Determine the [x, y] coordinate at the center of the cell enclosing the given text.  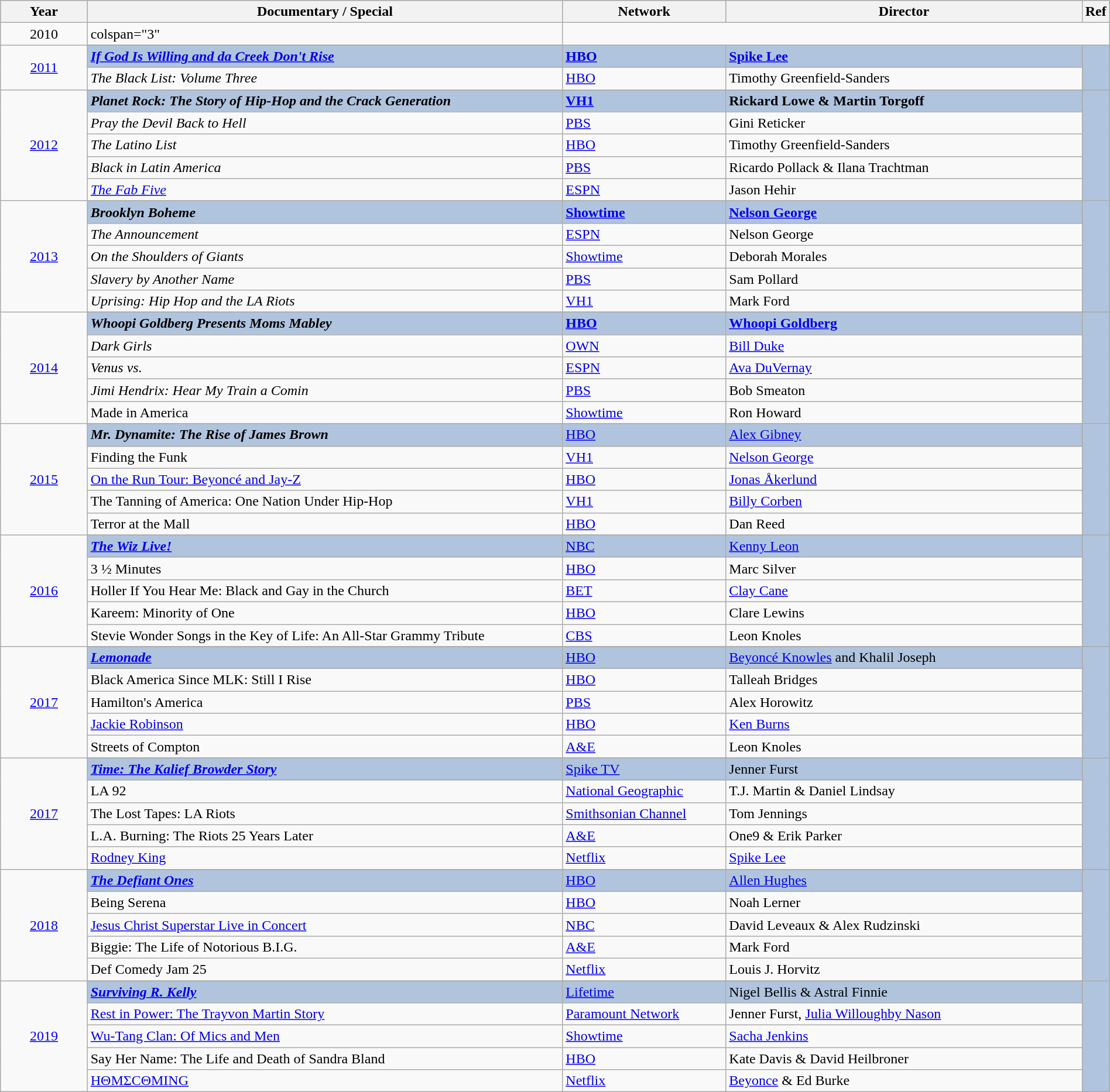
Finding the Funk [325, 457]
2012 [44, 145]
The Wiz Live! [325, 546]
Gini Reticker [904, 123]
Sacha Jenkins [904, 1036]
The Tanning of America: One Nation Under Hip-Hop [325, 502]
Terror at the Mall [325, 524]
Beyoncé Knowles and Khalil Joseph [904, 658]
2013 [44, 256]
On the Shoulders of Giants [325, 256]
2011 [44, 67]
Slavery by Another Name [325, 279]
Bill Duke [904, 346]
Ava DuVernay [904, 368]
Hamilton's America [325, 702]
On the Run Tour: Beyoncé and Jay-Z [325, 479]
Billy Corben [904, 502]
Pray the Devil Back to Hell [325, 123]
2016 [44, 590]
Made in America [325, 413]
CBS [644, 635]
BET [644, 590]
Documentary / Special [325, 12]
Jonas Åkerlund [904, 479]
The Lost Tapes: LA Riots [325, 813]
Allen Hughes [904, 880]
HΘMΣCΘMING [325, 1081]
2015 [44, 479]
Black America Since MLK: Still I Rise [325, 680]
Deborah Morales [904, 256]
Def Comedy Jam 25 [325, 969]
Jenner Furst, Julia Willoughby Nason [904, 1014]
Rest in Power: The Trayvon Martin Story [325, 1014]
Rickard Lowe & Martin Torgoff [904, 101]
Jimi Hendrix: Hear My Train a Comin [325, 390]
The Latino List [325, 145]
Being Serena [325, 902]
Holler If You Hear Me: Black and Gay in the Church [325, 590]
2010 [44, 34]
The Black List: Volume Three [325, 78]
Ron Howard [904, 413]
The Defiant Ones [325, 880]
Ricardo Pollack & Ilana Trachtman [904, 167]
Wu-Tang Clan: Of Mics and Men [325, 1036]
Lemonade [325, 658]
Kenny Leon [904, 546]
T.J. Martin & Daniel Lindsay [904, 791]
Noah Lerner [904, 902]
Jackie Robinson [325, 724]
Kareem: Minority of One [325, 613]
2019 [44, 1036]
3 ½ Minutes [325, 568]
Beyonce & Ed Burke [904, 1081]
Tom Jennings [904, 813]
The Announcement [325, 234]
Surviving R. Kelly [325, 992]
If God Is Willing and da Creek Don't Rise [325, 56]
Lifetime [644, 992]
Planet Rock: The Story of Hip-Hop and the Crack Generation [325, 101]
Alex Gibney [904, 435]
colspan="3" [325, 34]
Ref [1096, 12]
Ken Burns [904, 724]
Network [644, 12]
Stevie Wonder Songs in the Key of Life: An All-Star Grammy Tribute [325, 635]
Time: The Kalief Browder Story [325, 769]
Nigel Bellis & Astral Finnie [904, 992]
Clay Cane [904, 590]
OWN [644, 346]
Louis J. Horvitz [904, 969]
Jenner Furst [904, 769]
Jesus Christ Superstar Live in Concert [325, 925]
Streets of Compton [325, 747]
Marc Silver [904, 568]
One9 & Erik Parker [904, 836]
LA 92 [325, 791]
Black in Latin America [325, 167]
Venus vs. [325, 368]
Whoopi Goldberg Presents Moms Mabley [325, 324]
Whoopi Goldberg [904, 324]
Talleah Bridges [904, 680]
Paramount Network [644, 1014]
Biggie: The Life of Notorious B.I.G. [325, 947]
2014 [44, 368]
Sam Pollard [904, 279]
Smithsonian Channel [644, 813]
Mr. Dynamite: The Rise of James Brown [325, 435]
Clare Lewins [904, 613]
Spike TV [644, 769]
David Leveaux & Alex Rudzinski [904, 925]
National Geographic [644, 791]
The Fab Five [325, 190]
Rodney King [325, 858]
Uprising: Hip Hop and the LA Riots [325, 301]
Brooklyn Boheme [325, 212]
Dan Reed [904, 524]
Alex Horowitz [904, 702]
Jason Hehir [904, 190]
Kate Davis & David Heilbroner [904, 1059]
L.A. Burning: The Riots 25 Years Later [325, 836]
Director [904, 12]
Bob Smeaton [904, 390]
2018 [44, 925]
Say Her Name: The Life and Death of Sandra Bland [325, 1059]
Dark Girls [325, 346]
Year [44, 12]
